From the cell containing the given text, extract its center point as (x, y) coordinate. 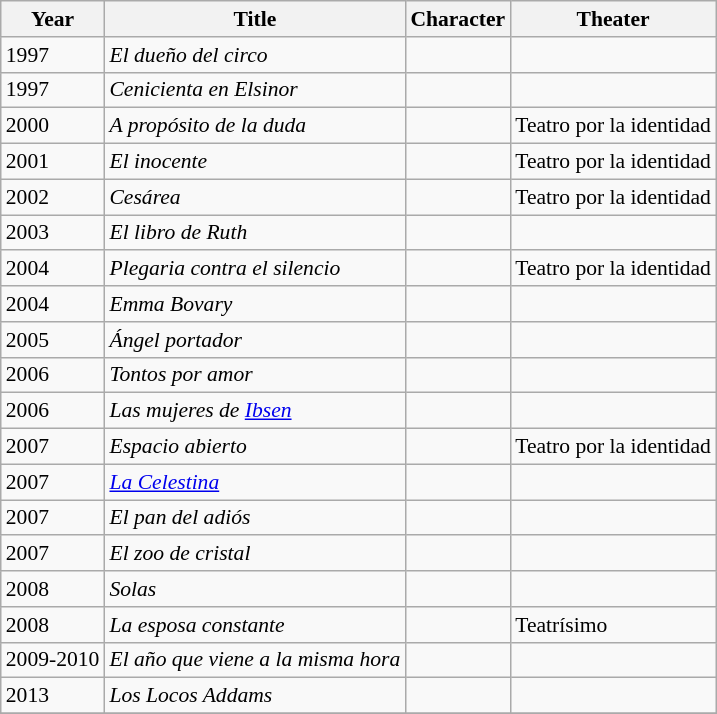
Theater (613, 19)
2013 (53, 696)
2005 (53, 340)
2001 (53, 162)
Plegaria contra el silencio (254, 269)
Espacio abierto (254, 447)
La Celestina (254, 482)
El libro de Ruth (254, 233)
Cesárea (254, 197)
El inocente (254, 162)
Los Locos Addams (254, 696)
Las mujeres de Ibsen (254, 411)
La esposa constante (254, 625)
Tontos por amor (254, 375)
2009-2010 (53, 660)
Cenicienta en Elsinor (254, 90)
Ángel portador (254, 340)
El zoo de cristal (254, 554)
Year (53, 19)
Title (254, 19)
2002 (53, 197)
Emma Bovary (254, 304)
Teatrísimo (613, 625)
Character (458, 19)
2000 (53, 126)
A propósito de la duda (254, 126)
El año que viene a la misma hora (254, 660)
El dueño del circo (254, 55)
2003 (53, 233)
Solas (254, 589)
El pan del adiós (254, 518)
